Output the [x, y] coordinate of the center of the cell containing the given text.  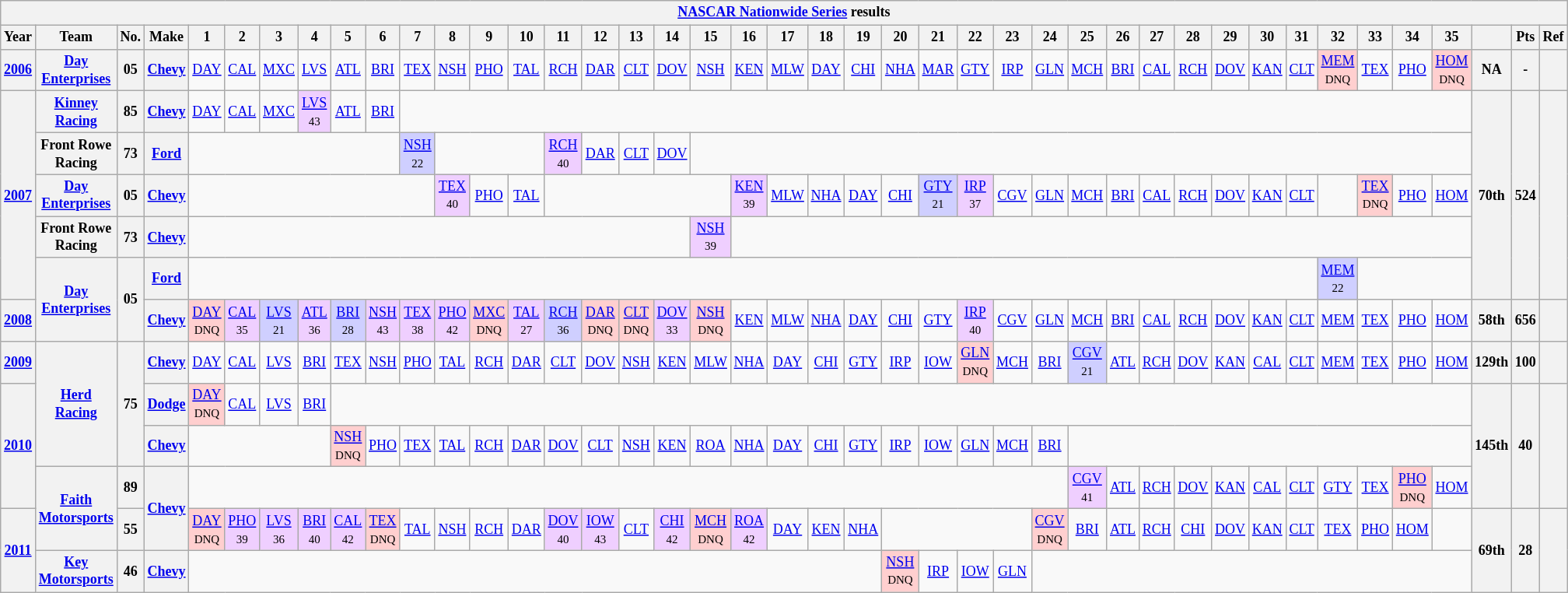
KEN39 [749, 195]
Make [166, 37]
6 [383, 37]
23 [1013, 37]
PHO42 [453, 321]
21 [938, 37]
IOW43 [600, 529]
Kinney Racing [76, 112]
NSH39 [711, 237]
8 [453, 37]
17 [787, 37]
IRP37 [975, 195]
NSH22 [417, 153]
29 [1230, 37]
2011 [19, 549]
MXCDNQ [489, 321]
46 [131, 571]
129th [1492, 363]
ATL36 [314, 321]
Key Motorsports [76, 571]
5 [348, 37]
22 [975, 37]
70th [1492, 195]
CAL42 [348, 529]
CGV41 [1087, 488]
CHI42 [672, 529]
NA [1492, 70]
24 [1050, 37]
31 [1302, 37]
11 [563, 37]
MCHDNQ [711, 529]
DOV33 [672, 321]
RCH40 [563, 153]
TAL27 [526, 321]
9 [489, 37]
16 [749, 37]
IRP40 [975, 321]
4 [314, 37]
MAR [938, 70]
CGV21 [1087, 363]
2008 [19, 321]
HOMDNQ [1451, 70]
10 [526, 37]
14 [672, 37]
Pts [1526, 37]
Faith Motorsports [76, 509]
RCH36 [563, 321]
DARDNQ [600, 321]
32 [1338, 37]
ROA42 [749, 529]
89 [131, 488]
MEM22 [1338, 279]
LVS21 [279, 321]
75 [131, 405]
30 [1267, 37]
CGVDNQ [1050, 529]
69th [1492, 549]
GTY21 [938, 195]
25 [1087, 37]
27 [1157, 37]
58th [1492, 321]
2006 [19, 70]
2009 [19, 363]
ROA [711, 446]
35 [1451, 37]
26 [1123, 37]
PHODNQ [1412, 488]
NASCAR Nationwide Series results [784, 12]
Dodge [166, 404]
19 [863, 37]
GLNDNQ [975, 363]
2007 [19, 195]
12 [600, 37]
40 [1526, 445]
Ref [1553, 37]
Year [19, 37]
BRI40 [314, 529]
LVS36 [279, 529]
7 [417, 37]
Team [76, 37]
1 [207, 37]
Herd Racing [76, 405]
DOV40 [563, 529]
PHO39 [243, 529]
100 [1526, 363]
85 [131, 112]
BRI28 [348, 321]
TEX38 [417, 321]
2 [243, 37]
656 [1526, 321]
CLTDNQ [636, 321]
18 [826, 37]
3 [279, 37]
145th [1492, 445]
MEMDNQ [1338, 70]
55 [131, 529]
34 [1412, 37]
LVS43 [314, 112]
15 [711, 37]
CAL35 [243, 321]
TEX40 [453, 195]
NSH43 [383, 321]
33 [1375, 37]
2010 [19, 445]
No. [131, 37]
13 [636, 37]
524 [1526, 195]
20 [901, 37]
- [1526, 70]
